Capture the cell that displays the provided text and extract its (X, Y) central coordinate. 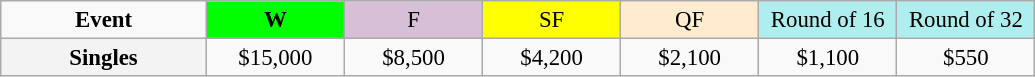
$550 (966, 58)
QF (690, 20)
Singles (104, 58)
Event (104, 20)
$1,100 (828, 58)
F (413, 20)
Round of 16 (828, 20)
$15,000 (275, 58)
$2,100 (690, 58)
$8,500 (413, 58)
W (275, 20)
Round of 32 (966, 20)
SF (552, 20)
$4,200 (552, 58)
